From the cell containing the given text, extract its center point as (X, Y) coordinate. 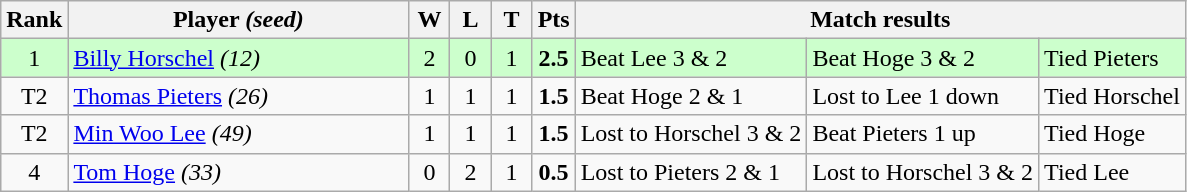
L (470, 20)
Tied Lee (1112, 172)
Player (seed) (238, 20)
0.5 (554, 172)
Min Woo Lee (49) (238, 134)
2.5 (554, 58)
Lost to Pieters 2 & 1 (691, 172)
Pts (554, 20)
Beat Pieters 1 up (923, 134)
W (430, 20)
Beat Hoge 2 & 1 (691, 96)
Beat Lee 3 & 2 (691, 58)
4 (34, 172)
Thomas Pieters (26) (238, 96)
T (512, 20)
Tied Horschel (1112, 96)
Billy Horschel (12) (238, 58)
Tom Hoge (33) (238, 172)
Rank (34, 20)
Match results (880, 20)
Tied Pieters (1112, 58)
Beat Hoge 3 & 2 (923, 58)
Lost to Lee 1 down (923, 96)
Tied Hoge (1112, 134)
